Pinpoint the cell where the given text exists, returning its (X, Y) midpoint coordinate. 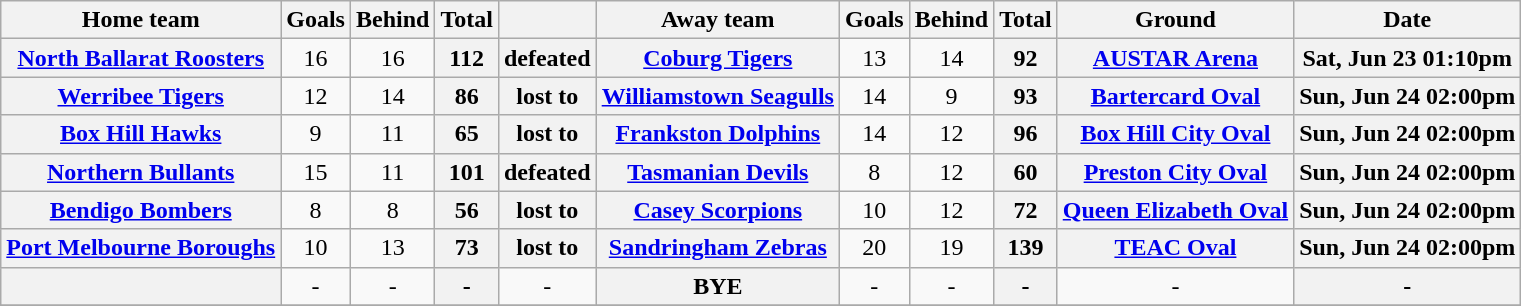
56 (467, 210)
Casey Scorpions (718, 210)
Away team (718, 20)
Northern Bullants (141, 172)
96 (1026, 134)
Bendigo Bombers (141, 210)
101 (467, 172)
92 (1026, 58)
72 (1026, 210)
Frankston Dolphins (718, 134)
TEAC Oval (1175, 248)
Ground (1175, 20)
15 (316, 172)
Box Hill Hawks (141, 134)
Sandringham Zebras (718, 248)
86 (467, 96)
Sat, Jun 23 01:10pm (1408, 58)
North Ballarat Roosters (141, 58)
Port Melbourne Boroughs (141, 248)
20 (874, 248)
AUSTAR Arena (1175, 58)
112 (467, 58)
139 (1026, 248)
Home team (141, 20)
Werribee Tigers (141, 96)
60 (1026, 172)
Coburg Tigers (718, 58)
Williamstown Seagulls (718, 96)
Queen Elizabeth Oval (1175, 210)
73 (467, 248)
BYE (718, 286)
Bartercard Oval (1175, 96)
Box Hill City Oval (1175, 134)
Tasmanian Devils (718, 172)
65 (467, 134)
Date (1408, 20)
93 (1026, 96)
Preston City Oval (1175, 172)
19 (951, 248)
